Locate the cell with the specified text and output its [x, y] center coordinate. 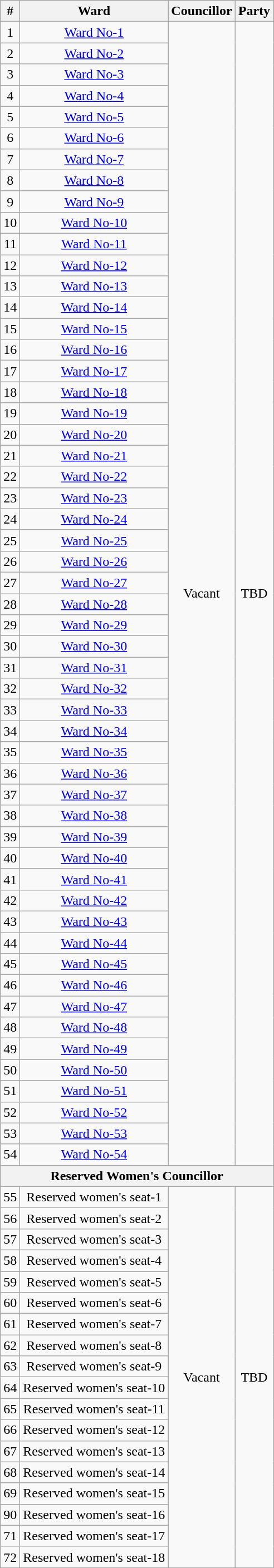
6 [10, 138]
Reserved women's seat-16 [94, 1515]
46 [10, 985]
Ward No-29 [94, 625]
Ward No-6 [94, 138]
Reserved women's seat-11 [94, 1409]
Ward No-28 [94, 604]
90 [10, 1515]
33 [10, 710]
38 [10, 816]
Ward No-46 [94, 985]
7 [10, 159]
Ward No-38 [94, 816]
Reserved women's seat-8 [94, 1345]
21 [10, 456]
14 [10, 308]
Ward No-40 [94, 858]
# [10, 11]
50 [10, 1070]
Reserved women's seat-9 [94, 1367]
67 [10, 1451]
63 [10, 1367]
Reserved women's seat-12 [94, 1430]
10 [10, 223]
Ward No-12 [94, 265]
Reserved women's seat-2 [94, 1218]
2 [10, 53]
Ward No-8 [94, 180]
55 [10, 1197]
12 [10, 265]
60 [10, 1303]
Ward No-3 [94, 75]
58 [10, 1260]
11 [10, 244]
Reserved women's seat-3 [94, 1239]
Ward No-30 [94, 647]
39 [10, 837]
53 [10, 1133]
43 [10, 921]
Ward No-18 [94, 392]
64 [10, 1388]
Ward No-11 [94, 244]
16 [10, 350]
9 [10, 201]
Ward No-31 [94, 668]
Ward No-34 [94, 731]
17 [10, 371]
Reserved women's seat-17 [94, 1536]
Ward No-10 [94, 223]
Ward No-42 [94, 900]
51 [10, 1091]
Ward No-49 [94, 1049]
Reserved women's seat-1 [94, 1197]
Reserved women's seat-18 [94, 1557]
45 [10, 964]
49 [10, 1049]
19 [10, 413]
36 [10, 773]
Ward No-14 [94, 308]
Ward No-50 [94, 1070]
42 [10, 900]
Reserved women's seat-6 [94, 1303]
18 [10, 392]
Ward No-43 [94, 921]
Reserved women's seat-15 [94, 1493]
59 [10, 1281]
62 [10, 1345]
Reserved women's seat-10 [94, 1388]
Reserved women's seat-7 [94, 1324]
Ward No-35 [94, 752]
31 [10, 668]
Ward No-25 [94, 540]
44 [10, 943]
1 [10, 32]
65 [10, 1409]
13 [10, 287]
Ward No-47 [94, 1007]
Councillor [202, 11]
72 [10, 1557]
25 [10, 540]
22 [10, 477]
Ward No-2 [94, 53]
Ward No-21 [94, 456]
Ward No-36 [94, 773]
Ward No-27 [94, 583]
Ward No-33 [94, 710]
52 [10, 1112]
54 [10, 1155]
68 [10, 1472]
Ward No-17 [94, 371]
Ward No-26 [94, 561]
Reserved women's seat-13 [94, 1451]
Party [254, 11]
30 [10, 647]
Ward No-51 [94, 1091]
28 [10, 604]
48 [10, 1028]
Ward No-52 [94, 1112]
Ward No-37 [94, 795]
57 [10, 1239]
Reserved women's seat-14 [94, 1472]
32 [10, 689]
66 [10, 1430]
5 [10, 117]
Ward No-23 [94, 498]
Ward No-7 [94, 159]
29 [10, 625]
Ward No-48 [94, 1028]
Ward No-19 [94, 413]
Ward No-20 [94, 435]
Ward No-39 [94, 837]
Ward [94, 11]
8 [10, 180]
20 [10, 435]
Reserved Women's Councillor [137, 1176]
35 [10, 752]
Ward No-45 [94, 964]
69 [10, 1493]
26 [10, 561]
71 [10, 1536]
27 [10, 583]
61 [10, 1324]
Ward No-24 [94, 519]
Reserved women's seat-5 [94, 1281]
Ward No-54 [94, 1155]
Ward No-4 [94, 96]
3 [10, 75]
37 [10, 795]
23 [10, 498]
40 [10, 858]
Reserved women's seat-4 [94, 1260]
24 [10, 519]
Ward No-1 [94, 32]
Ward No-44 [94, 943]
56 [10, 1218]
Ward No-22 [94, 477]
4 [10, 96]
47 [10, 1007]
Ward No-32 [94, 689]
Ward No-41 [94, 879]
Ward No-16 [94, 350]
Ward No-53 [94, 1133]
Ward No-9 [94, 201]
41 [10, 879]
Ward No-13 [94, 287]
15 [10, 329]
Ward No-5 [94, 117]
Ward No-15 [94, 329]
34 [10, 731]
